Locate the cell with the specified text and output its [X, Y] center coordinate. 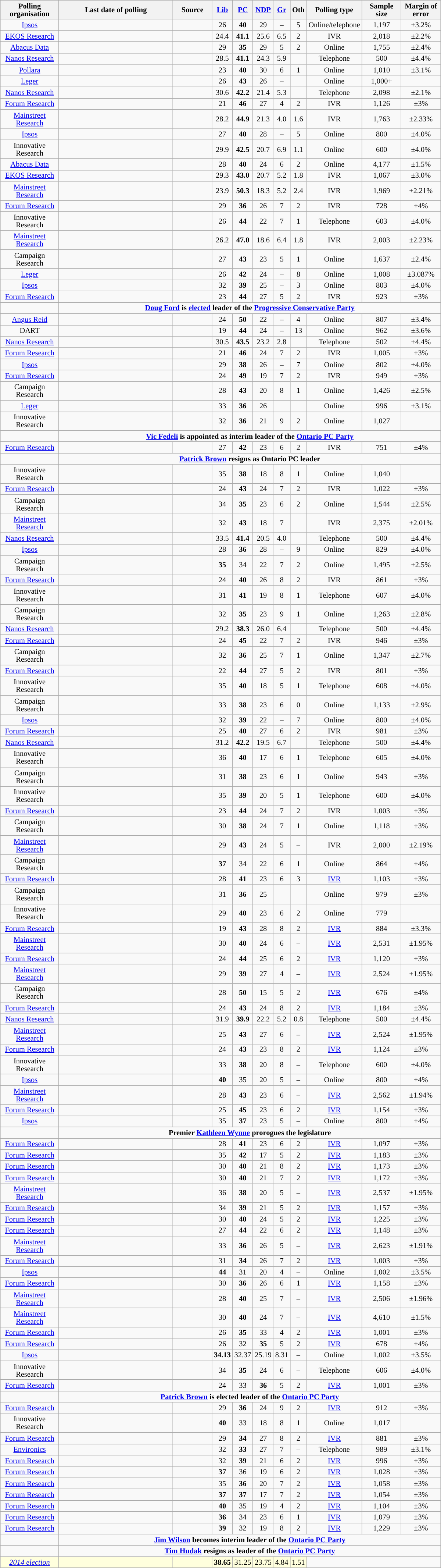
NDP [263, 10]
1,022 [381, 489]
1,544 [381, 504]
1,067 [381, 176]
2.4 [298, 191]
Tim Hudak resigns as leader of the Ontario PC Party [250, 1551]
1,347 [381, 655]
979 [381, 894]
1,637 [381, 259]
PC [243, 10]
±2.2% [421, 36]
29.3 [222, 176]
26.0 [263, 629]
2,531 [381, 943]
912 [381, 1408]
1,126 [381, 104]
1,225 [381, 1219]
21.3 [263, 119]
31.25 [243, 1562]
1,495 [381, 565]
779 [381, 913]
1,969 [381, 191]
1,173 [381, 1167]
31.9 [222, 1019]
Margin of error [421, 10]
15 [263, 993]
±3.0% [421, 176]
38.3 [243, 629]
2,375 [381, 523]
1.1 [298, 149]
Jim Wilson becomes interim leader of the Ontario PC Party [250, 1540]
0.8 [298, 1019]
678 [381, 1344]
1,028 [381, 1472]
Angus Reid [30, 319]
±3.6% [421, 330]
41.4 [243, 538]
39.9 [243, 1019]
1,008 [381, 274]
1,148 [381, 1231]
26.2 [222, 240]
1,183 [381, 1155]
2,003 [381, 240]
1,104 [381, 1506]
29.2 [222, 629]
±1.96% [421, 1298]
4,610 [381, 1318]
31.2 [222, 742]
Source [193, 10]
6.7 [282, 742]
42.5 [243, 149]
44.9 [243, 119]
25.19 [263, 1355]
±1.94% [421, 1095]
±3.3% [421, 928]
Last date of polling [116, 10]
1,133 [381, 705]
28.2 [222, 119]
±2.1% [421, 93]
Environics [30, 1449]
802 [381, 364]
47.0 [243, 240]
Online/telephone [334, 25]
1,054 [381, 1495]
±2.33% [421, 119]
Patrick Brown resigns as Ontario PC leader [250, 459]
±2.7% [421, 655]
±2.21% [421, 191]
728 [381, 206]
6.9 [282, 149]
Premier Kathleen Wynne prorogues the legislature [250, 1133]
33.5 [222, 538]
1.6 [298, 119]
1,157 [381, 1208]
751 [381, 447]
1.51 [298, 1562]
606 [381, 1370]
±2.8% [421, 614]
Doug Ford is elected leader of the Progressive Conservative Party [250, 308]
1,079 [381, 1517]
8.31 [282, 1355]
861 [381, 580]
946 [381, 641]
605 [381, 758]
881 [381, 1438]
1,017 [381, 1423]
807 [381, 319]
989 [381, 1449]
2.8 [282, 342]
1,120 [381, 959]
608 [381, 686]
1,124 [381, 1050]
Pollara [30, 70]
30.5 [222, 342]
1,040 [381, 474]
676 [381, 993]
Gr [282, 10]
32.37 [243, 1355]
18.6 [263, 240]
49 [243, 376]
±1.91% [421, 1245]
1,263 [381, 614]
801 [381, 671]
803 [381, 285]
0 [298, 705]
864 [381, 864]
1,058 [381, 1483]
1,158 [381, 1283]
Lib [222, 10]
Vic Fedeli is appointed as interim leader of the Ontario PC Party [250, 436]
18.3 [263, 191]
2,018 [381, 36]
1,197 [381, 25]
1,010 [381, 70]
6.5 [282, 36]
2014 election [30, 1562]
Patrick Brown is elected leader of the Ontario PC Party [250, 1397]
Polling organisation [30, 10]
22.2 [263, 1019]
603 [381, 221]
Sample size [381, 10]
2,506 [381, 1298]
±2.23% [421, 240]
±3.4% [421, 319]
1,426 [381, 391]
4.84 [282, 1562]
30.6 [222, 93]
1,027 [381, 421]
20.5 [263, 538]
2,098 [381, 93]
1,103 [381, 879]
43.0 [243, 176]
13 [298, 330]
50.3 [243, 191]
2,562 [381, 1095]
884 [381, 928]
23.9 [222, 191]
34.13 [222, 1355]
24.4 [222, 36]
25.6 [263, 36]
±2.19% [421, 845]
981 [381, 731]
1,005 [381, 353]
2,000 [381, 845]
2,623 [381, 1245]
4,177 [381, 164]
29.9 [222, 149]
±2.9% [421, 705]
23.2 [263, 342]
19.5 [263, 742]
1,118 [381, 826]
Oth [298, 10]
±3.2% [421, 25]
28.5 [222, 59]
23.75 [263, 1562]
±2.01% [421, 523]
1,097 [381, 1144]
1,172 [381, 1178]
38.65 [222, 1562]
923 [381, 296]
43.5 [243, 342]
±3.087% [421, 274]
1,154 [381, 1110]
829 [381, 550]
949 [381, 376]
2,537 [381, 1193]
21.4 [263, 93]
1,229 [381, 1529]
943 [381, 776]
5.9 [282, 59]
24.3 [263, 59]
607 [381, 595]
502 [381, 342]
1,763 [381, 119]
DART [30, 330]
5.3 [282, 93]
1,184 [381, 1008]
1,000+ [381, 81]
962 [381, 330]
Polling type [334, 10]
1,755 [381, 47]
